Determine the (X, Y) coordinate at the center of the cell enclosing the given text.  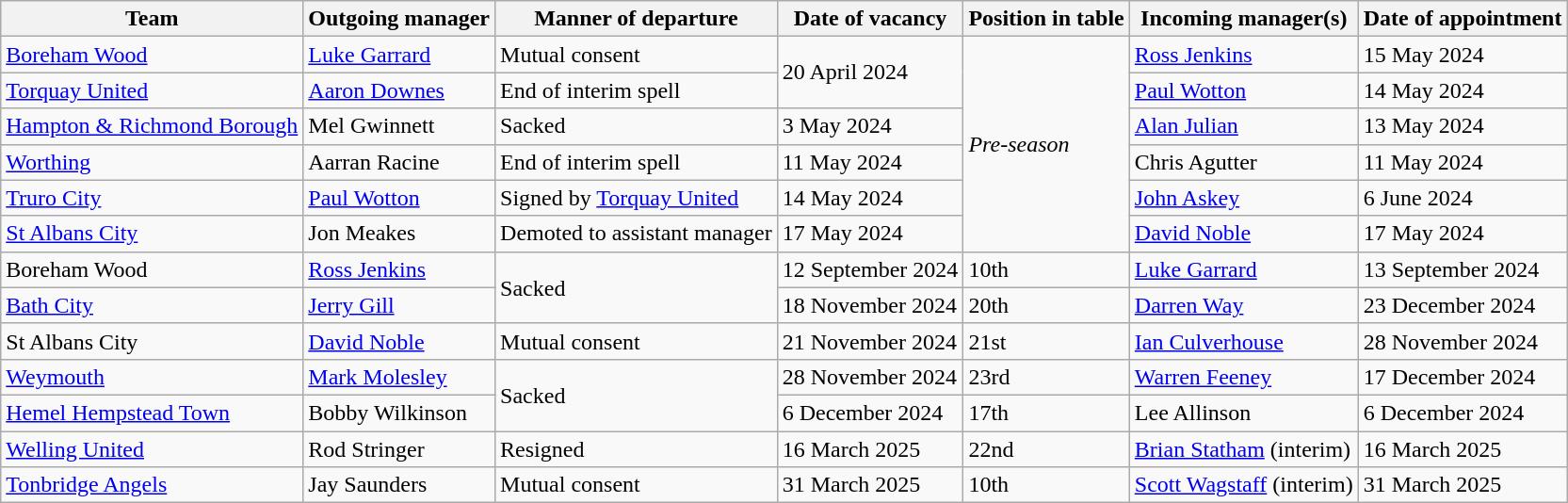
Mel Gwinnett (399, 126)
Truro City (153, 198)
21st (1046, 341)
12 September 2024 (870, 269)
17th (1046, 413)
13 May 2024 (1463, 126)
Aaron Downes (399, 90)
Incoming manager(s) (1243, 19)
Signed by Torquay United (637, 198)
Date of vacancy (870, 19)
13 September 2024 (1463, 269)
Demoted to assistant manager (637, 234)
Warren Feeney (1243, 377)
23 December 2024 (1463, 305)
3 May 2024 (870, 126)
Date of appointment (1463, 19)
18 November 2024 (870, 305)
Manner of departure (637, 19)
Bath City (153, 305)
20 April 2024 (870, 73)
Chris Agutter (1243, 162)
22nd (1046, 449)
Jon Meakes (399, 234)
Torquay United (153, 90)
Hemel Hempstead Town (153, 413)
Outgoing manager (399, 19)
Jay Saunders (399, 485)
John Askey (1243, 198)
Scott Wagstaff (interim) (1243, 485)
Resigned (637, 449)
17 December 2024 (1463, 377)
Bobby Wilkinson (399, 413)
Aarran Racine (399, 162)
6 June 2024 (1463, 198)
Rod Stringer (399, 449)
23rd (1046, 377)
Jerry Gill (399, 305)
20th (1046, 305)
15 May 2024 (1463, 55)
Hampton & Richmond Borough (153, 126)
Darren Way (1243, 305)
Welling United (153, 449)
Alan Julian (1243, 126)
Ian Culverhouse (1243, 341)
Lee Allinson (1243, 413)
Mark Molesley (399, 377)
Tonbridge Angels (153, 485)
21 November 2024 (870, 341)
Pre-season (1046, 144)
Worthing (153, 162)
Position in table (1046, 19)
Brian Statham (interim) (1243, 449)
Team (153, 19)
Weymouth (153, 377)
